Identify which cell holds the provided text, then report its [x, y] central coordinate. 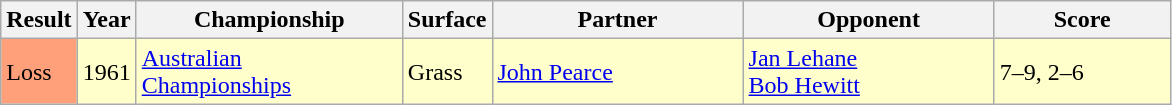
Surface [447, 20]
Loss [39, 72]
Score [1082, 20]
Opponent [868, 20]
Jan Lehane Bob Hewitt [868, 72]
John Pearce [618, 72]
Australian Championships [269, 72]
Year [106, 20]
Partner [618, 20]
1961 [106, 72]
7–9, 2–6 [1082, 72]
Grass [447, 72]
Championship [269, 20]
Result [39, 20]
